Determine the (x, y) coordinate at the center of the cell enclosing the given text.  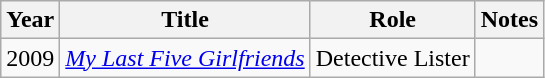
2009 (30, 58)
Title (185, 20)
Role (392, 20)
Notes (509, 20)
Detective Lister (392, 58)
My Last Five Girlfriends (185, 58)
Year (30, 20)
